Extract the [x, y] coordinate from the center of the cell holding the provided text.  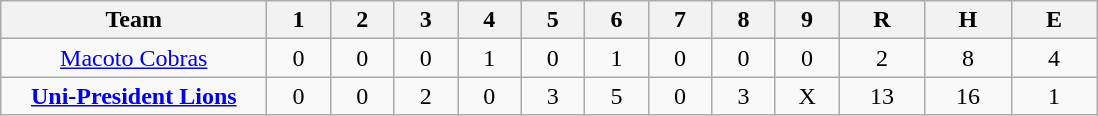
13 [882, 96]
H [968, 20]
Team [134, 20]
Macoto Cobras [134, 58]
6 [617, 20]
7 [680, 20]
16 [968, 96]
X [807, 96]
R [882, 20]
E [1054, 20]
9 [807, 20]
Uni-President Lions [134, 96]
